Identify which cell holds the provided text, then report its [X, Y] central coordinate. 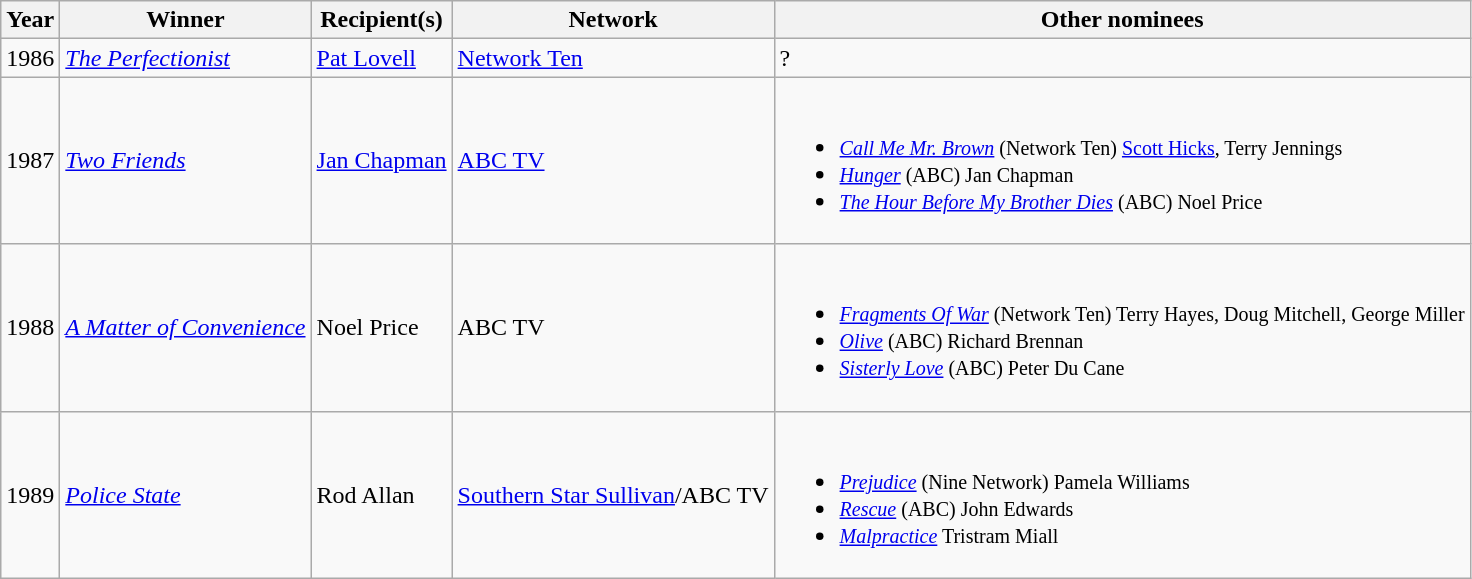
Noel Price [382, 328]
Network Ten [613, 58]
Jan Chapman [382, 160]
Network [613, 20]
Fragments Of War (Network Ten) Terry Hayes, Doug Mitchell, George MillerOlive (ABC) Richard BrennanSisterly Love (ABC) Peter Du Cane [1122, 328]
Prejudice (Nine Network) Pamela WilliamsRescue (ABC) John EdwardsMalpractice Tristram Miall [1122, 494]
Southern Star Sullivan/ABC TV [613, 494]
Rod Allan [382, 494]
Police State [186, 494]
The Perfectionist [186, 58]
? [1122, 58]
1987 [30, 160]
Pat Lovell [382, 58]
Winner [186, 20]
Call Me Mr. Brown (Network Ten) Scott Hicks, Terry JenningsHunger (ABC) Jan ChapmanThe Hour Before My Brother Dies (ABC) Noel Price [1122, 160]
Two Friends [186, 160]
1986 [30, 58]
1988 [30, 328]
Year [30, 20]
Other nominees [1122, 20]
1989 [30, 494]
A Matter of Convenience [186, 328]
Recipient(s) [382, 20]
